Detect which cell encompasses the target text, then output its [x, y] center coordinate. 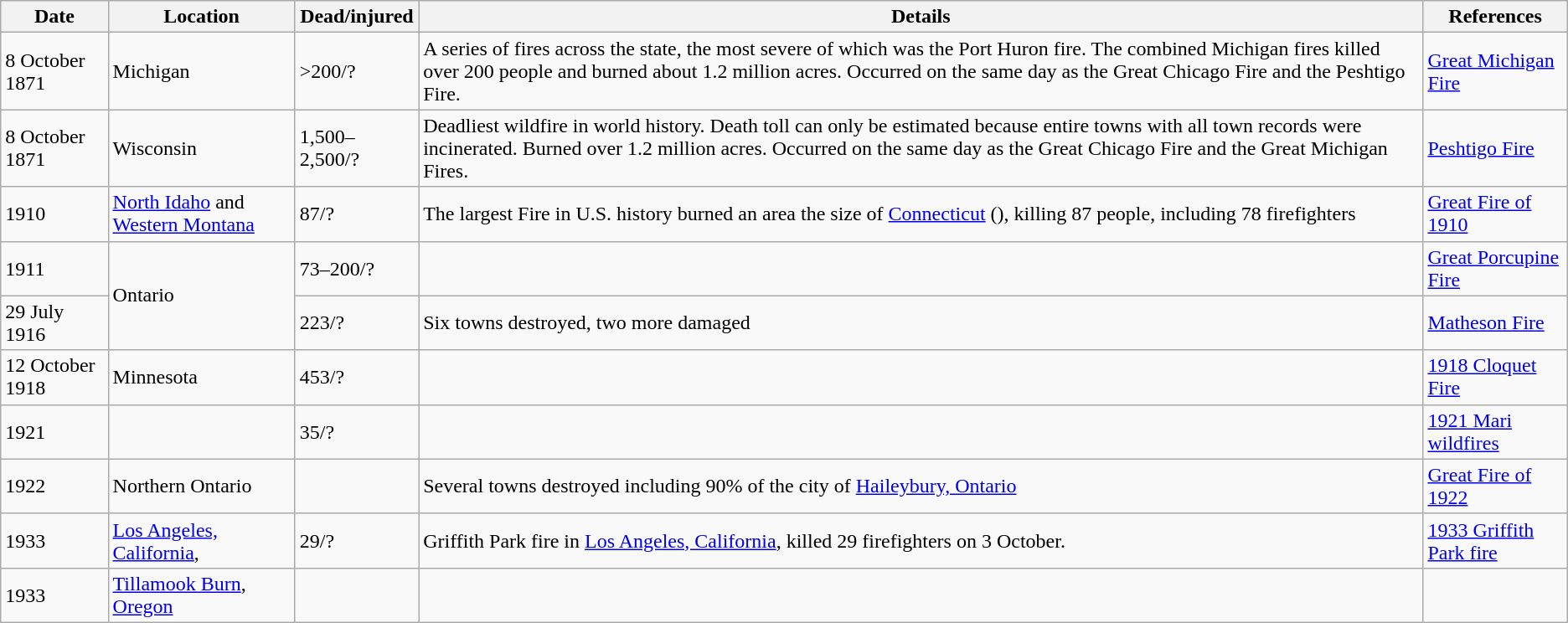
1933 Griffith Park fire [1495, 541]
1,500–2,500/? [357, 148]
Great Michigan Fire [1495, 71]
Details [921, 17]
Wisconsin [201, 148]
87/? [357, 214]
223/? [357, 323]
Great Porcupine Fire [1495, 268]
Matheson Fire [1495, 323]
1921 [54, 432]
North Idaho and Western Montana [201, 214]
Tillamook Burn, Oregon [201, 595]
Ontario [201, 296]
Griffith Park fire in Los Angeles, California, killed 29 firefighters on 3 October. [921, 541]
The largest Fire in U.S. history burned an area the size of Connecticut (), killing 87 people, including 78 firefighters [921, 214]
Peshtigo Fire [1495, 148]
Location [201, 17]
Several towns destroyed including 90% of the city of Haileybury, Ontario [921, 486]
Los Angeles, California, [201, 541]
Date [54, 17]
Great Fire of 1910 [1495, 214]
453/? [357, 377]
1918 Cloquet Fire [1495, 377]
29 July 1916 [54, 323]
Dead/injured [357, 17]
1921 Mari wildfires [1495, 432]
Michigan [201, 71]
Northern Ontario [201, 486]
73–200/? [357, 268]
1922 [54, 486]
Minnesota [201, 377]
Great Fire of 1922 [1495, 486]
1910 [54, 214]
References [1495, 17]
Six towns destroyed, two more damaged [921, 323]
1911 [54, 268]
>200/? [357, 71]
35/? [357, 432]
29/? [357, 541]
12 October 1918 [54, 377]
